Search for the cell housing the specified text and yield its [X, Y] center coordinate. 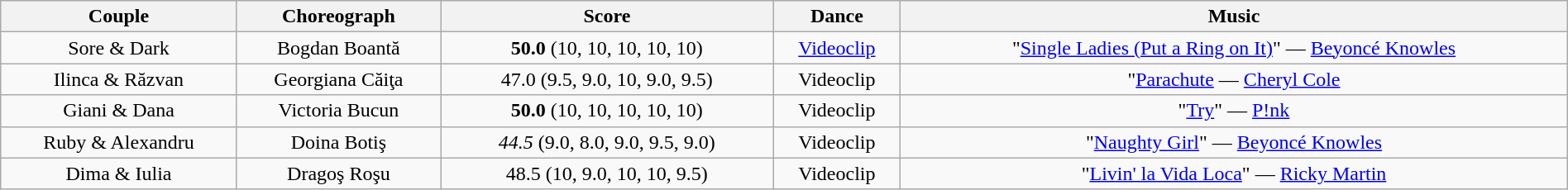
"Livin' la Vida Loca" — Ricky Martin [1234, 173]
Dragoş Roşu [338, 173]
Dance [837, 17]
Choreograph [338, 17]
Doina Botiş [338, 142]
Couple [119, 17]
Giani & Dana [119, 111]
"Parachute — Cheryl Cole [1234, 79]
Score [607, 17]
Sore & Dark [119, 48]
48.5 (10, 9.0, 10, 10, 9.5) [607, 173]
Victoria Bucun [338, 111]
44.5 (9.0, 8.0, 9.0, 9.5, 9.0) [607, 142]
"Try" — P!nk [1234, 111]
Ilinca & Răzvan [119, 79]
Ruby & Alexandru [119, 142]
Georgiana Căiţa [338, 79]
"Naughty Girl" — Beyoncé Knowles [1234, 142]
"Single Ladies (Put a Ring on It)" — Beyoncé Knowles [1234, 48]
Bogdan Boantă [338, 48]
Dima & Iulia [119, 173]
47.0 (9.5, 9.0, 10, 9.0, 9.5) [607, 79]
Music [1234, 17]
